Search for the cell housing the specified text and yield its (x, y) center coordinate. 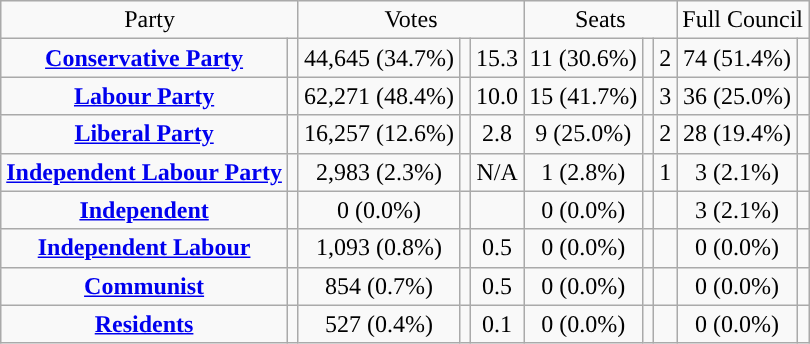
1 (666, 172)
Full Council (743, 20)
9 (25.0%) (584, 134)
2.8 (498, 134)
Independent Labour Party (144, 172)
3 (666, 96)
0.1 (498, 324)
854 (0.7%) (378, 286)
Conservative Party (144, 58)
11 (30.6%) (584, 58)
10.0 (498, 96)
2,983 (2.3%) (378, 172)
62,271 (48.4%) (378, 96)
Liberal Party (144, 134)
1 (2.8%) (584, 172)
527 (0.4%) (378, 324)
28 (19.4%) (738, 134)
Residents (144, 324)
Party (150, 20)
36 (25.0%) (738, 96)
Seats (600, 20)
Independent Labour (144, 248)
15.3 (498, 58)
16,257 (12.6%) (378, 134)
Votes (410, 20)
Labour Party (144, 96)
44,645 (34.7%) (378, 58)
1,093 (0.8%) (378, 248)
15 (41.7%) (584, 96)
Communist (144, 286)
N/A (498, 172)
74 (51.4%) (738, 58)
Independent (144, 210)
